Return [x, y] of the center of cell containing provided text 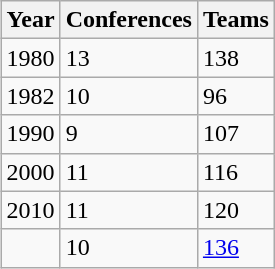
120 [236, 210]
2010 [30, 210]
2000 [30, 172]
138 [236, 58]
1990 [30, 134]
Teams [236, 20]
9 [128, 134]
Conferences [128, 20]
96 [236, 96]
116 [236, 172]
13 [128, 58]
1982 [30, 96]
1980 [30, 58]
Year [30, 20]
136 [236, 248]
107 [236, 134]
